Detect which cell encompasses the target text, then output its (X, Y) center coordinate. 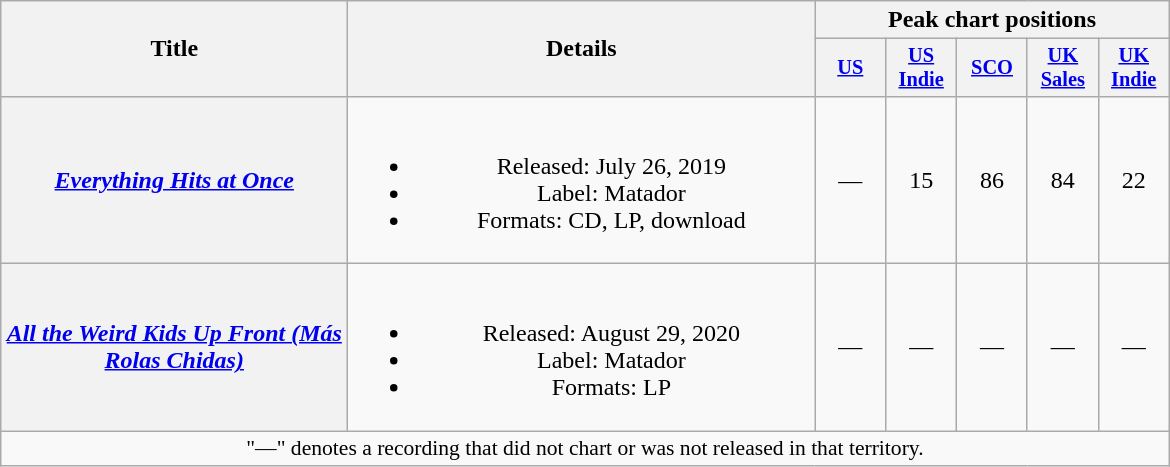
Released: August 29, 2020Label: MatadorFormats: LP (582, 348)
86 (992, 180)
22 (1134, 180)
UKSales (1062, 68)
Title (174, 49)
15 (922, 180)
Details (582, 49)
"—" denotes a recording that did not chart or was not released in that territory. (585, 449)
Everything Hits at Once (174, 180)
All the Weird Kids Up Front (Más Rolas Chidas) (174, 348)
UKIndie (1134, 68)
SCO (992, 68)
US Indie (922, 68)
US (850, 68)
84 (1062, 180)
Peak chart positions (992, 20)
Released: July 26, 2019Label: MatadorFormats: CD, LP, download (582, 180)
